Pinpoint the cell where the given text exists, returning its (X, Y) midpoint coordinate. 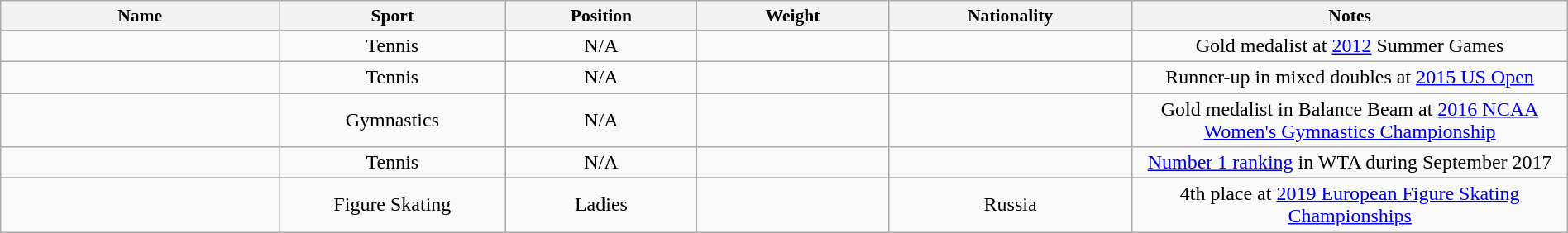
Runner-up in mixed doubles at 2015 US Open (1350, 77)
Nationality (1011, 16)
Gymnastics (393, 119)
Name (141, 16)
Position (601, 16)
Figure Skating (393, 205)
Russia (1011, 205)
Notes (1350, 16)
Gold medalist at 2012 Summer Games (1350, 45)
Weight (793, 16)
Gold medalist in Balance Beam at 2016 NCAA Women's Gymnastics Championship (1350, 119)
4th place at 2019 European Figure Skating Championships (1350, 205)
Number 1 ranking in WTA during September 2017 (1350, 163)
Ladies (601, 205)
Sport (393, 16)
